Pinpoint the cell where the given text exists, returning its (x, y) midpoint coordinate. 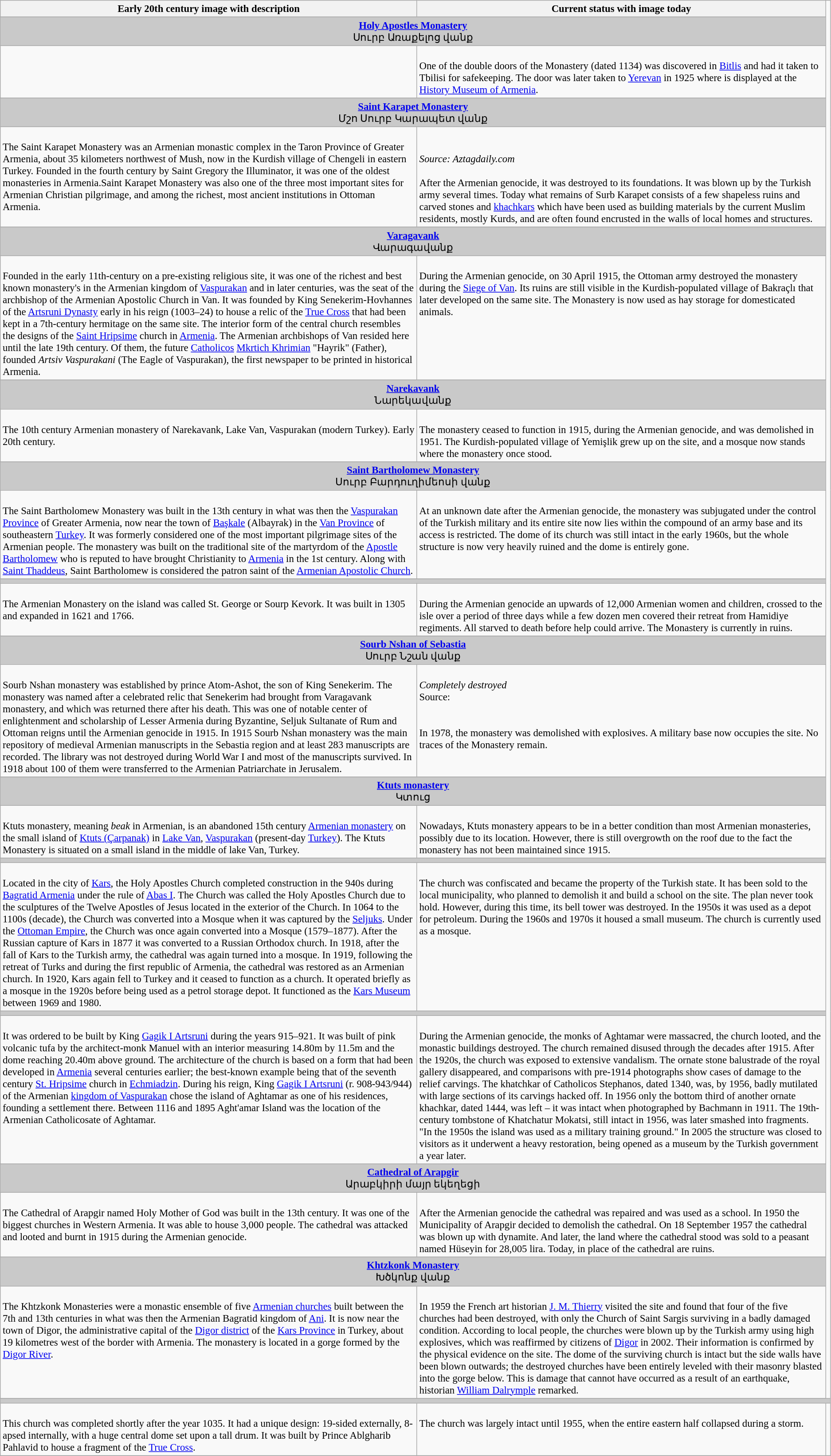
Ktuts monasteryԿտուց (413, 792)
The Armenian Monastery on the island was called St. George or Sourp Kevork. It was built in 1305 and expanded in 1621 and 1766. (208, 610)
NarekavankՆարեկավանք (413, 394)
Sourb Nshan of SebastiaՍուրբ Նշան վանք (413, 651)
Early 20th century image with description (208, 9)
VaragavankՎարագավանք (413, 242)
Khtzkonk MonasteryԽծկոնք վանք (413, 1272)
The church was largely intact until 1955, when the entire eastern half collapsed during a storm. (621, 1429)
Cathedral of ArapgirԱրաբկիրի մայր եկեղեցի (413, 1178)
The 10th century Armenian monastery of Narekavank, Lake Van, Vaspurakan (modern Turkey). Early 20th century. (208, 435)
Holy Apostles MonasteryՍուրբ Առաքելոց վանք (413, 32)
Saint Karapet MonasteryՄշո Սուրբ Կարապետ վանք (413, 113)
Saint Bartholomew MonasteryՍուրբ Բարդուղիմեոսի վանք (413, 476)
Current status with image today (621, 9)
